Find where the given text appears and provide that cell's center as [X, Y] coordinate. 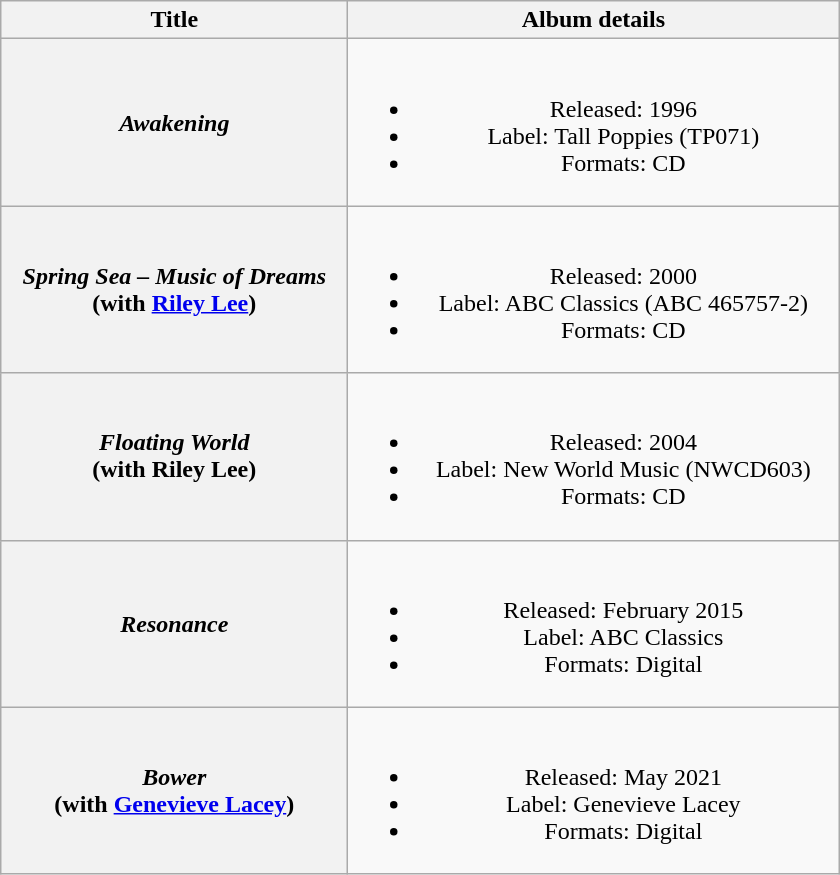
Released: May 2021Label: Genevieve LaceyFormats: Digital [594, 790]
Released: 1996Label: Tall Poppies (TP071)Formats: CD [594, 122]
Awakening [174, 122]
Bower (with Genevieve Lacey) [174, 790]
Title [174, 20]
Released: 2004Label: New World Music (NWCD603)Formats: CD [594, 456]
Released: February 2015Label: ABC ClassicsFormats: Digital [594, 624]
Resonance [174, 624]
Released: 2000Label: ABC Classics (ABC 465757-2)Formats: CD [594, 290]
Album details [594, 20]
Floating World (with Riley Lee) [174, 456]
Spring Sea – Music of Dreams (with Riley Lee) [174, 290]
